Determine the [x, y] coordinate at the center of the cell enclosing the given text.  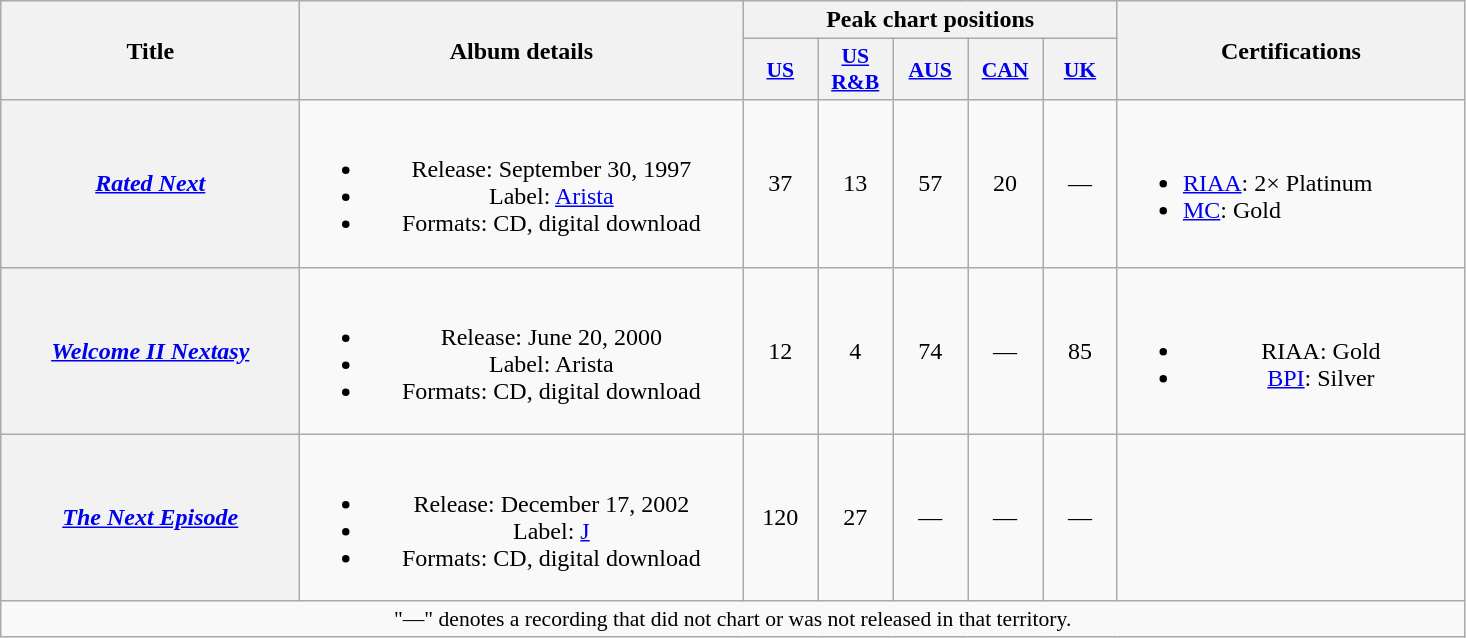
120 [780, 518]
57 [930, 184]
Rated Next [150, 184]
Welcome II Nextasy [150, 350]
85 [1080, 350]
12 [780, 350]
US R&B [856, 70]
UK [1080, 70]
Album details [522, 50]
Title [150, 50]
AUS [930, 70]
74 [930, 350]
RIAA: 2× PlatinumMC: Gold [1290, 184]
US [780, 70]
Release: June 20, 2000Label: AristaFormats: CD, digital download [522, 350]
37 [780, 184]
RIAA: GoldBPI: Silver [1290, 350]
The Next Episode [150, 518]
Release: September 30, 1997Label: AristaFormats: CD, digital download [522, 184]
Release: December 17, 2002Label: JFormats: CD, digital download [522, 518]
20 [1006, 184]
13 [856, 184]
"—" denotes a recording that did not chart or was not released in that territory. [733, 619]
Certifications [1290, 50]
CAN [1006, 70]
27 [856, 518]
4 [856, 350]
Peak chart positions [930, 20]
